Output the (X, Y) coordinate of the center of the cell containing the given text.  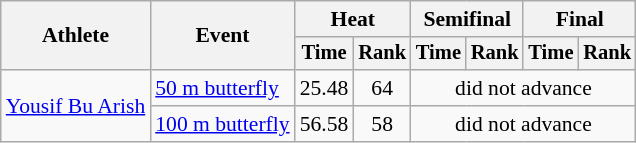
Heat (353, 19)
Athlete (76, 36)
50 m butterfly (222, 88)
Yousif Bu Arish (76, 106)
Semifinal (467, 19)
64 (382, 88)
56.58 (324, 124)
Final (579, 19)
100 m butterfly (222, 124)
58 (382, 124)
25.48 (324, 88)
Event (222, 36)
